Output the (X, Y) coordinate of the center of the cell containing the given text.  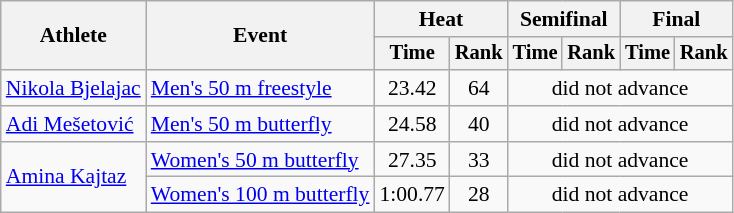
24.58 (412, 124)
Men's 50 m freestyle (260, 88)
1:00.77 (412, 195)
27.35 (412, 160)
40 (479, 124)
Semifinal (564, 19)
64 (479, 88)
Final (676, 19)
28 (479, 195)
Men's 50 m butterfly (260, 124)
Amina Kajtaz (74, 178)
23.42 (412, 88)
Event (260, 36)
Adi Mešetović (74, 124)
Heat (440, 19)
33 (479, 160)
Athlete (74, 36)
Women's 50 m butterfly (260, 160)
Nikola Bjelajac (74, 88)
Women's 100 m butterfly (260, 195)
